Pinpoint the cell where the given text exists, returning its (x, y) midpoint coordinate. 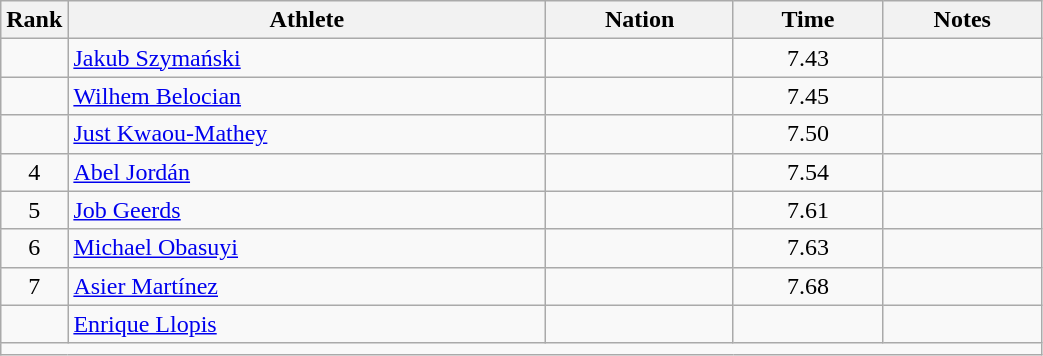
Asier Martínez (307, 286)
7.61 (808, 210)
7.68 (808, 286)
Athlete (307, 20)
Notes (962, 20)
Michael Obasuyi (307, 248)
Just Kwaou-Mathey (307, 134)
Nation (640, 20)
4 (34, 172)
7.43 (808, 58)
5 (34, 210)
6 (34, 248)
Rank (34, 20)
7 (34, 286)
Jakub Szymański (307, 58)
7.45 (808, 96)
Time (808, 20)
7.63 (808, 248)
7.54 (808, 172)
Enrique Llopis (307, 324)
7.50 (808, 134)
Abel Jordán (307, 172)
Wilhem Belocian (307, 96)
Job Geerds (307, 210)
